Provide the (X, Y) coordinate of the cell's center where the given text is located.  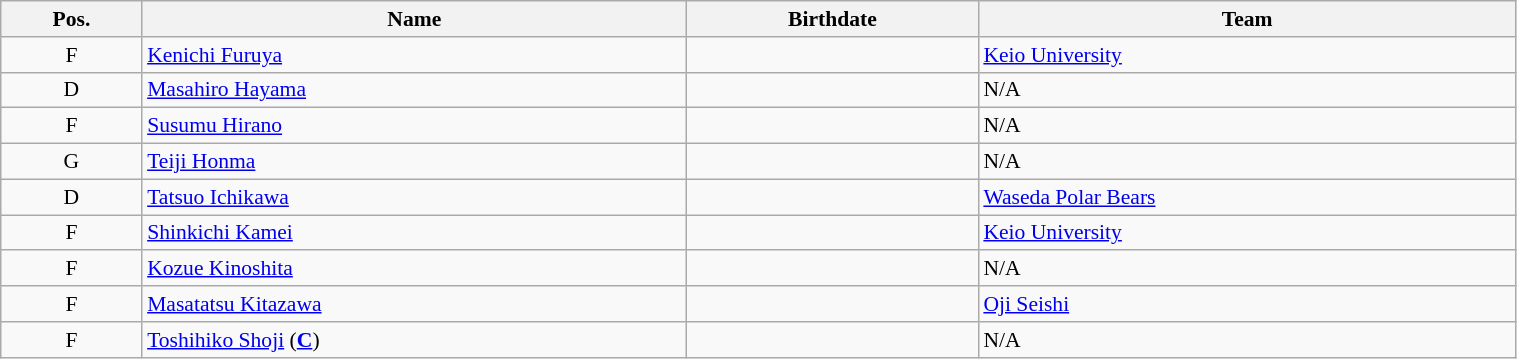
Team (1247, 19)
Susumu Hirano (414, 126)
Masatatsu Kitazawa (414, 304)
Birthdate (833, 19)
Pos. (72, 19)
Kozue Kinoshita (414, 269)
Oji Seishi (1247, 304)
Tatsuo Ichikawa (414, 197)
G (72, 162)
Masahiro Hayama (414, 90)
Waseda Polar Bears (1247, 197)
Toshihiko Shoji (C) (414, 340)
Kenichi Furuya (414, 55)
Name (414, 19)
Teiji Honma (414, 162)
Shinkichi Kamei (414, 233)
